Capture the cell that displays the provided text and extract its (X, Y) central coordinate. 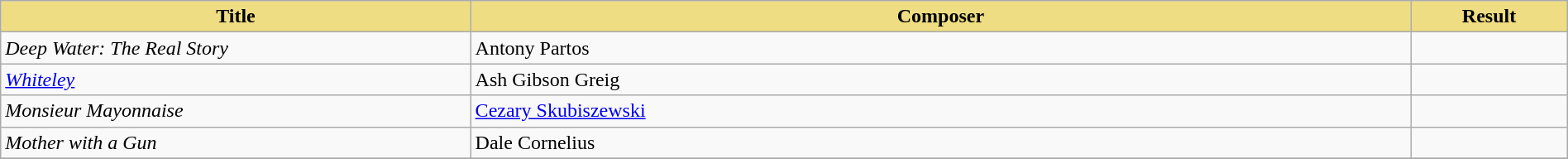
Cezary Skubiszewski (941, 111)
Deep Water: The Real Story (236, 48)
Antony Partos (941, 48)
Title (236, 17)
Composer (941, 17)
Dale Cornelius (941, 142)
Mother with a Gun (236, 142)
Ash Gibson Greig (941, 79)
Result (1489, 17)
Monsieur Mayonnaise (236, 111)
Whiteley (236, 79)
